Return [x, y] of the center of cell containing provided text 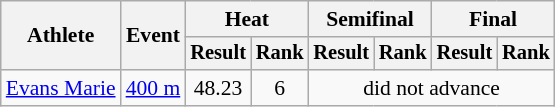
Event [154, 36]
48.23 [218, 88]
6 [280, 88]
Evans Marie [61, 88]
Heat [246, 19]
400 m [154, 88]
Athlete [61, 36]
Final [494, 19]
did not advance [431, 88]
Semifinal [370, 19]
